Scan for the cell matching the given text and deliver its [X, Y] coordinate at center. 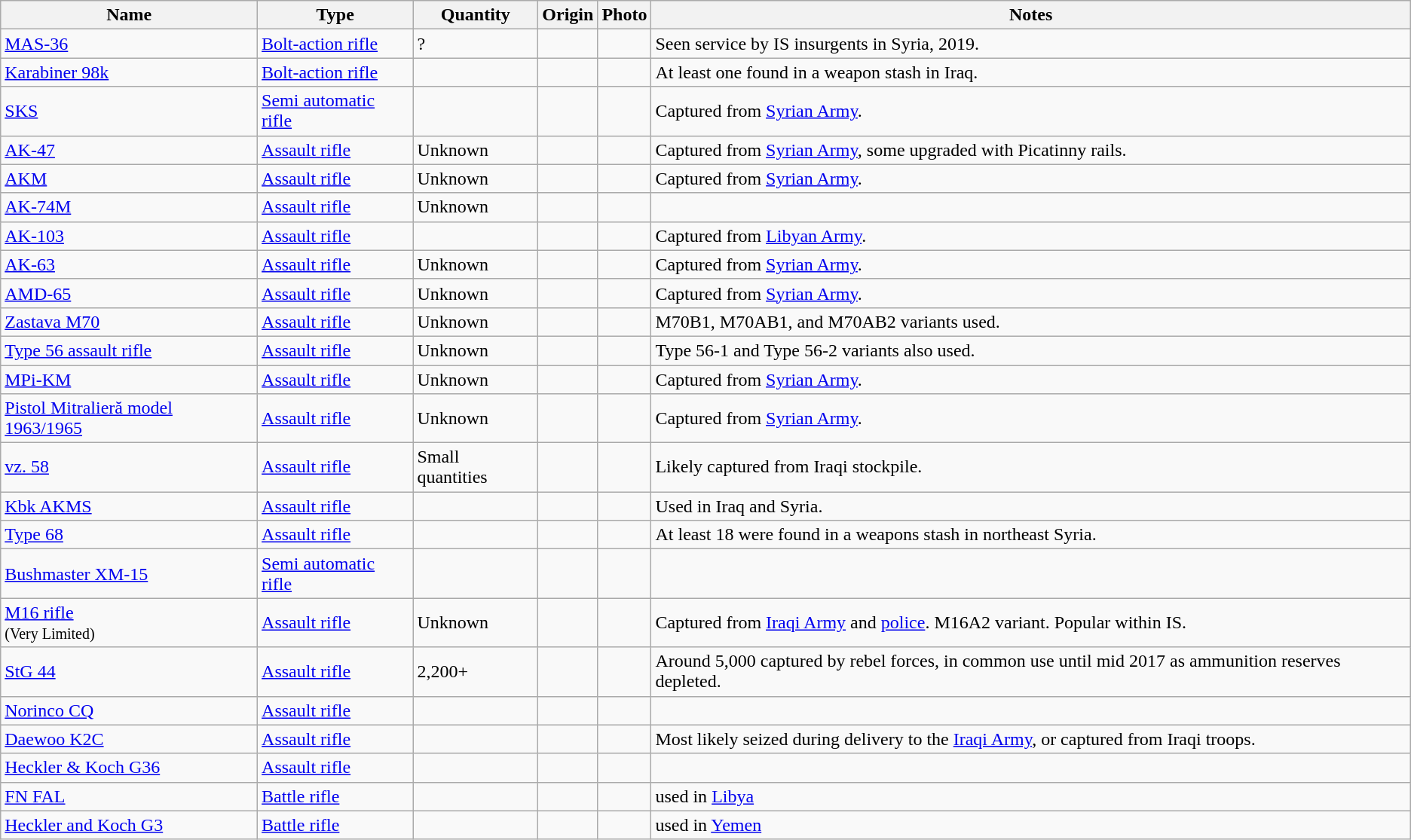
StG 44 [130, 672]
Type 56 assault rifle [130, 350]
Likely captured from Iraqi stockpile. [1031, 467]
Bushmaster XM-15 [130, 574]
AKM [130, 179]
SKS [130, 111]
Kbk AKMS [130, 506]
Photo [624, 15]
AMD-65 [130, 293]
AK-74M [130, 207]
Around 5,000 captured by rebel forces, in common use until mid 2017 as ammunition reserves depleted. [1031, 672]
Name [130, 15]
AK-63 [130, 264]
Pistol Mitralieră model 1963/1965 [130, 419]
used in Yemen [1031, 825]
AK-103 [130, 236]
Zastava M70 [130, 322]
Captured from Iraqi Army and police. M16A2 variant. Popular within IS. [1031, 622]
Notes [1031, 15]
Origin [568, 15]
Seen service by IS insurgents in Syria, 2019. [1031, 44]
Used in Iraq and Syria. [1031, 506]
? [476, 44]
Type [335, 15]
vz. 58 [130, 467]
2,200+ [476, 672]
Type 68 [130, 535]
Heckler and Koch G3 [130, 825]
Most likely seized during delivery to the Iraqi Army, or captured from Iraqi troops. [1031, 739]
Daewoo K2C [130, 739]
MPi-KM [130, 379]
AK-47 [130, 150]
MAS-36 [130, 44]
M16 rifle(Very Limited) [130, 622]
Captured from Syrian Army, some upgraded with Picatinny rails. [1031, 150]
Captured from Libyan Army. [1031, 236]
Karabiner 98k [130, 72]
Heckler & Koch G36 [130, 768]
At least one found in a weapon stash in Iraq. [1031, 72]
used in Libya [1031, 796]
Small quantities [476, 467]
Quantity [476, 15]
FN FAL [130, 796]
Norinco CQ [130, 710]
M70B1, M70AB1, and M70AB2 variants used. [1031, 322]
At least 18 were found in a weapons stash in northeast Syria. [1031, 535]
Type 56-1 and Type 56-2 variants also used. [1031, 350]
